Scan for the cell matching the given text and deliver its [x, y] coordinate at center. 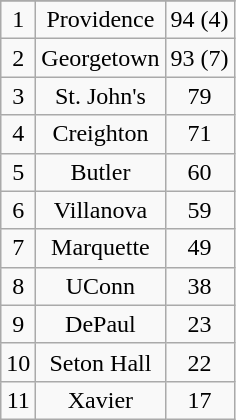
3 [18, 96]
49 [200, 248]
1 [18, 20]
5 [18, 172]
71 [200, 134]
23 [200, 324]
22 [200, 362]
St. John's [100, 96]
Creighton [100, 134]
4 [18, 134]
38 [200, 286]
9 [18, 324]
UConn [100, 286]
59 [200, 210]
11 [18, 400]
Seton Hall [100, 362]
Villanova [100, 210]
10 [18, 362]
17 [200, 400]
8 [18, 286]
93 (7) [200, 58]
6 [18, 210]
Marquette [100, 248]
Butler [100, 172]
Georgetown [100, 58]
Xavier [100, 400]
79 [200, 96]
2 [18, 58]
Providence [100, 20]
60 [200, 172]
7 [18, 248]
DePaul [100, 324]
94 (4) [200, 20]
